From the cell containing the given text, extract its center point as (X, Y) coordinate. 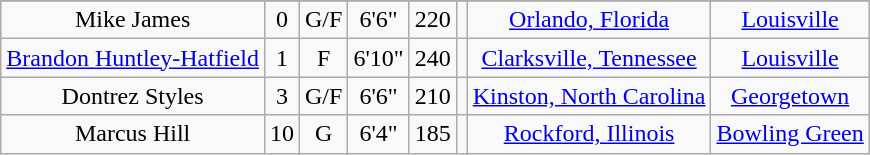
Georgetown (790, 96)
G (323, 134)
6'10" (378, 58)
Bowling Green (790, 134)
Clarksville, Tennessee (589, 58)
Rockford, Illinois (589, 134)
Dontrez Styles (133, 96)
Orlando, Florida (589, 20)
0 (282, 20)
Marcus Hill (133, 134)
Brandon Huntley-Hatfield (133, 58)
220 (432, 20)
1 (282, 58)
10 (282, 134)
F (323, 58)
240 (432, 58)
185 (432, 134)
6'4" (378, 134)
Mike James (133, 20)
3 (282, 96)
210 (432, 96)
Kinston, North Carolina (589, 96)
